From the cell containing the given text, extract its center point as [X, Y] coordinate. 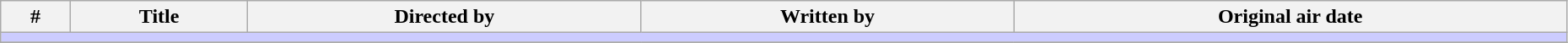
Title [159, 17]
# [35, 17]
Original air date [1291, 17]
Written by [827, 17]
Directed by [445, 17]
